Find where the given text appears and provide that cell's center as (x, y) coordinate. 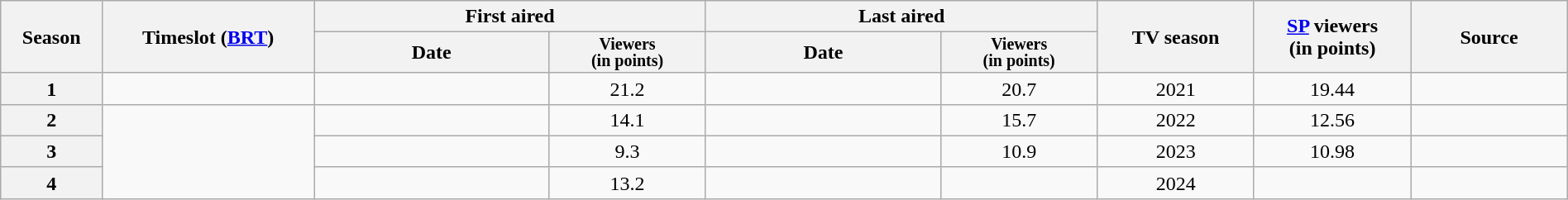
TV season (1176, 37)
15.7 (1019, 120)
Source (1489, 37)
12.56 (1331, 120)
SP viewers(in points) (1331, 37)
10.9 (1019, 151)
4 (51, 183)
14.1 (627, 120)
2024 (1176, 183)
2022 (1176, 120)
10.98 (1331, 151)
First aired (510, 17)
1 (51, 88)
2021 (1176, 88)
3 (51, 151)
19.44 (1331, 88)
21.2 (627, 88)
2 (51, 120)
9.3 (627, 151)
2023 (1176, 151)
13.2 (627, 183)
Timeslot (BRT) (208, 37)
Last aired (901, 17)
20.7 (1019, 88)
Season (51, 37)
